Return the (X, Y) coordinate for the center point of the cell that contains the specified text.  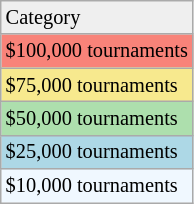
Category (97, 17)
$50,000 tournaments (97, 118)
$25,000 tournaments (97, 152)
$75,000 tournaments (97, 85)
$100,000 tournaments (97, 51)
$10,000 tournaments (97, 186)
